For the text-containing cell, return its midpoint in [x, y] coordinate format. 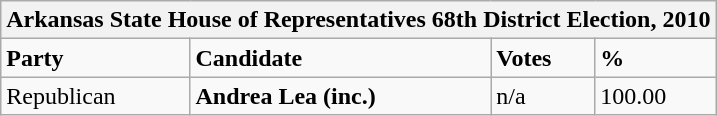
n/a [543, 96]
100.00 [656, 96]
Arkansas State House of Representatives 68th District Election, 2010 [358, 20]
Andrea Lea (inc.) [340, 96]
Candidate [340, 58]
Votes [543, 58]
Party [96, 58]
% [656, 58]
Republican [96, 96]
